Determine the (X, Y) coordinate at the center of the cell enclosing the given text.  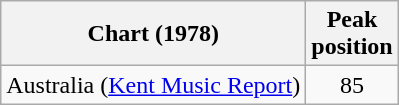
Chart (1978) (154, 34)
85 (352, 85)
Peakposition (352, 34)
Australia (Kent Music Report) (154, 85)
